Identify which cell holds the provided text, then report its [X, Y] central coordinate. 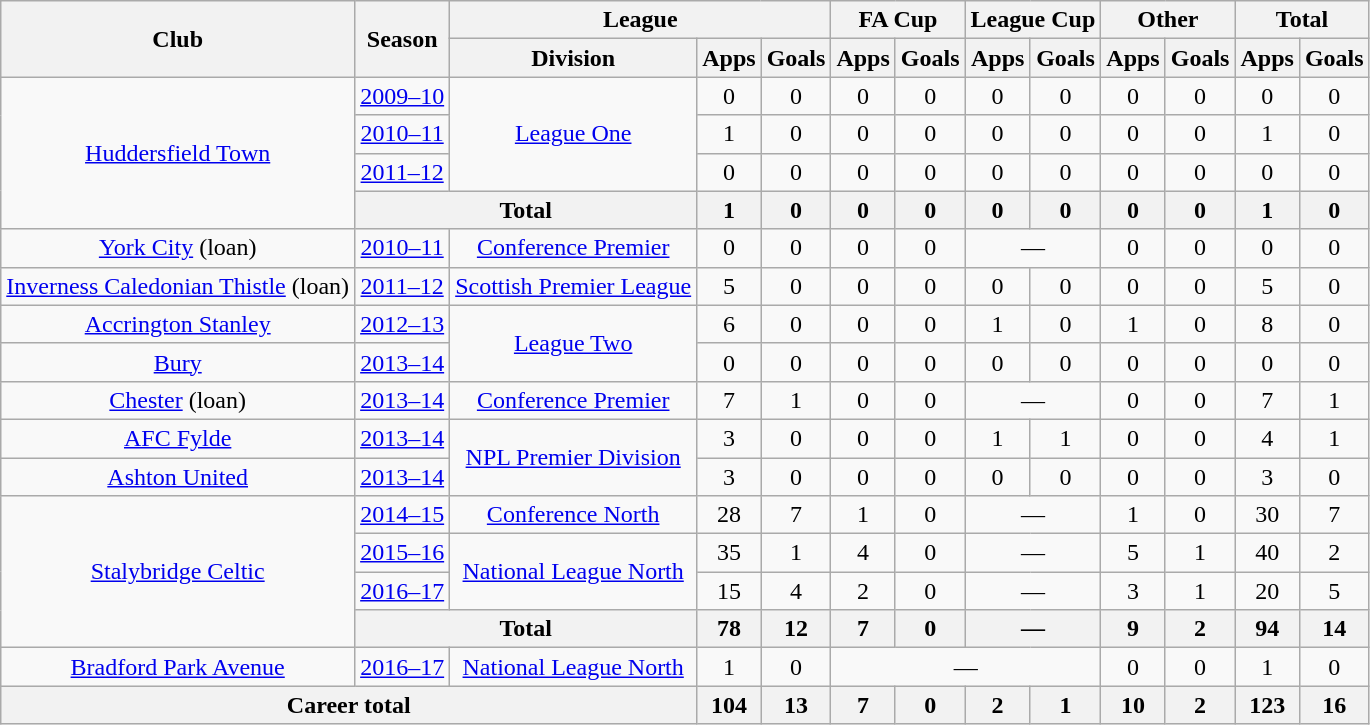
2012–13 [402, 324]
104 [729, 705]
Huddersfield Town [178, 153]
NPL Premier Division [574, 457]
16 [1334, 705]
Season [402, 39]
123 [1267, 705]
League [640, 20]
20 [1267, 591]
28 [729, 515]
Stalybridge Celtic [178, 572]
2014–15 [402, 515]
40 [1267, 553]
9 [1133, 629]
Other [1168, 20]
Inverness Caledonian Thistle (loan) [178, 286]
Accrington Stanley [178, 324]
8 [1267, 324]
Scottish Premier League [574, 286]
Bury [178, 362]
14 [1334, 629]
League One [574, 134]
League Two [574, 343]
10 [1133, 705]
2009–10 [402, 96]
Career total [349, 705]
Ashton United [178, 477]
94 [1267, 629]
Bradford Park Avenue [178, 667]
FA Cup [898, 20]
35 [729, 553]
Division [574, 58]
13 [796, 705]
Conference North [574, 515]
York City (loan) [178, 248]
AFC Fylde [178, 438]
78 [729, 629]
15 [729, 591]
12 [796, 629]
2015–16 [402, 553]
League Cup [1033, 20]
6 [729, 324]
Club [178, 39]
30 [1267, 515]
Chester (loan) [178, 400]
